Detect which cell encompasses the target text, then output its (x, y) center coordinate. 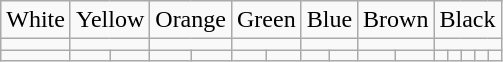
Black (468, 20)
Orange (191, 20)
Green (266, 20)
Yellow (110, 20)
White (36, 20)
Brown (396, 20)
Blue (329, 20)
